Output the (X, Y) coordinate of the center of the cell containing the given text.  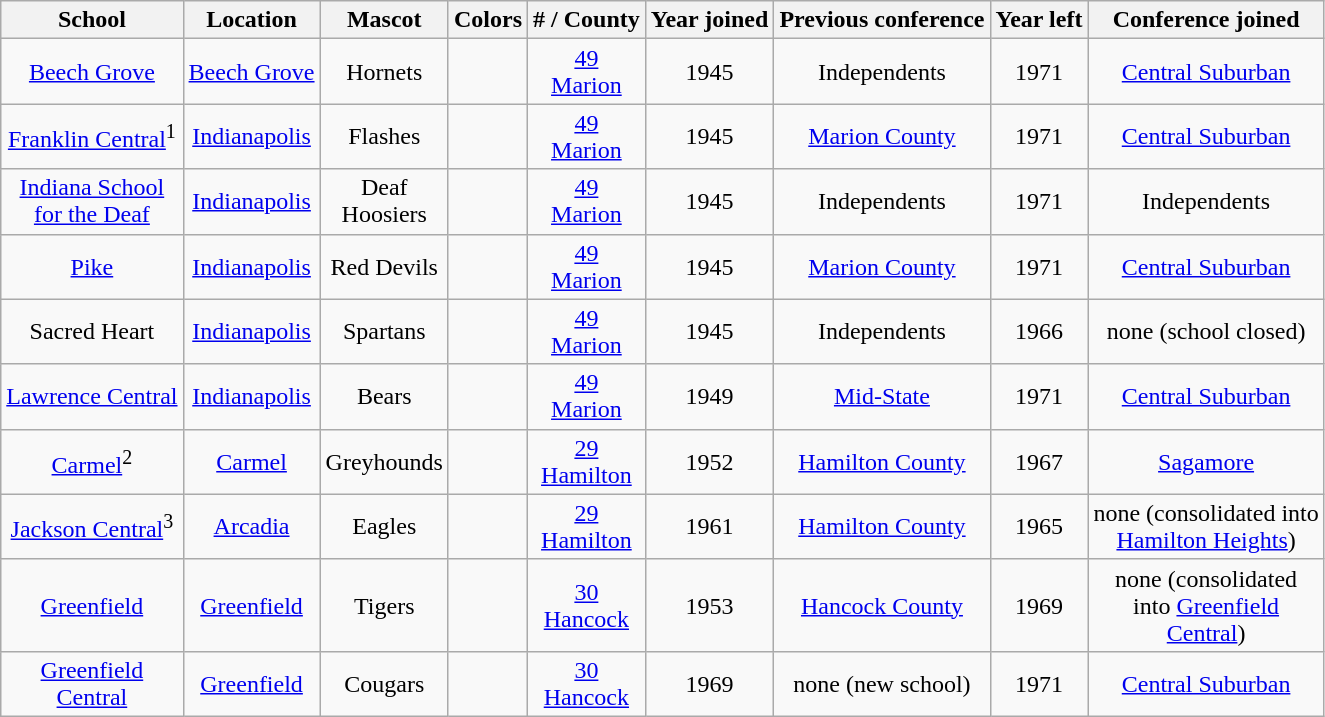
Arcadia (252, 526)
Sagamore (1206, 462)
Mid-State (882, 396)
Location (252, 20)
Franklin Central1 (92, 136)
none (consolidated into Greenfield Central) (1206, 605)
Tigers (384, 605)
none (school closed) (1206, 332)
Lawrence Central (92, 396)
Hornets (384, 72)
Hancock County (882, 605)
Year joined (710, 20)
Deaf Hoosiers (384, 202)
1961 (710, 526)
Previous conference (882, 20)
1949 (710, 396)
School (92, 20)
Cougars (384, 684)
Carmel (252, 462)
Year left (1039, 20)
none (consolidated intoHamilton Heights) (1206, 526)
1967 (1039, 462)
Indiana School for the Deaf (92, 202)
Bears (384, 396)
Greenfield Central (92, 684)
Jackson Central3 (92, 526)
Carmel2 (92, 462)
Sacred Heart (92, 332)
Colors (488, 20)
Spartans (384, 332)
1952 (710, 462)
Mascot (384, 20)
Conference joined (1206, 20)
1966 (1039, 332)
none (new school) (882, 684)
Pike (92, 266)
1965 (1039, 526)
Red Devils (384, 266)
# / County (587, 20)
Greyhounds (384, 462)
Eagles (384, 526)
1953 (710, 605)
Flashes (384, 136)
